Identify which cell holds the provided text, then report its (x, y) central coordinate. 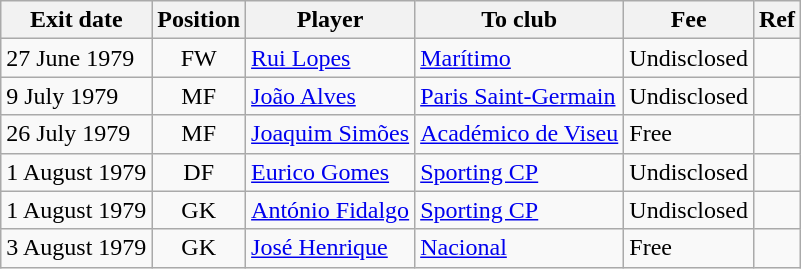
Player (330, 20)
27 June 1979 (76, 58)
João Alves (330, 96)
Nacional (520, 248)
Exit date (76, 20)
Académico de Viseu (520, 134)
9 July 1979 (76, 96)
Paris Saint-Germain (520, 96)
Rui Lopes (330, 58)
António Fidalgo (330, 210)
DF (199, 172)
FW (199, 58)
26 July 1979 (76, 134)
Ref (776, 20)
Fee (689, 20)
José Henrique (330, 248)
3 August 1979 (76, 248)
Eurico Gomes (330, 172)
To club (520, 20)
Position (199, 20)
Marítimo (520, 58)
Joaquim Simões (330, 134)
